Capture the cell that displays the provided text and extract its (x, y) central coordinate. 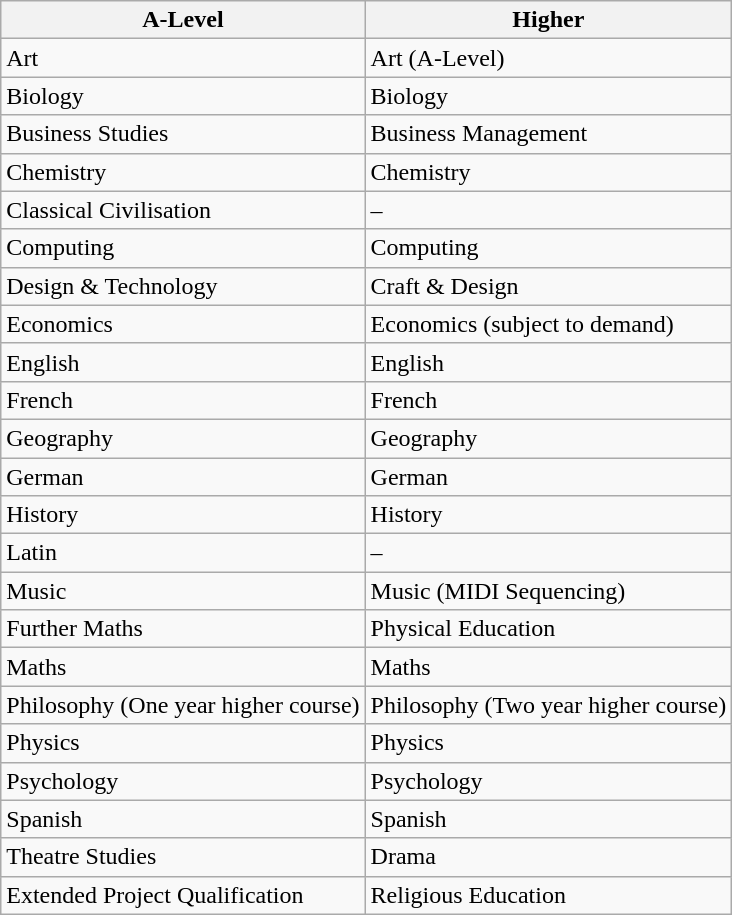
Extended Project Qualification (183, 895)
Music (MIDI Sequencing) (548, 591)
Craft & Design (548, 286)
Design & Technology (183, 286)
Business Studies (183, 134)
Economics (subject to demand) (548, 324)
Drama (548, 857)
Further Maths (183, 629)
Art (183, 58)
Physical Education (548, 629)
Business Management (548, 134)
Latin (183, 553)
Religious Education (548, 895)
Philosophy (One year higher course) (183, 705)
Philosophy (Two year higher course) (548, 705)
Higher (548, 20)
Music (183, 591)
A-Level (183, 20)
Classical Civilisation (183, 210)
Economics (183, 324)
Theatre Studies (183, 857)
Art (A-Level) (548, 58)
